From the cell containing the given text, extract its center point as (X, Y) coordinate. 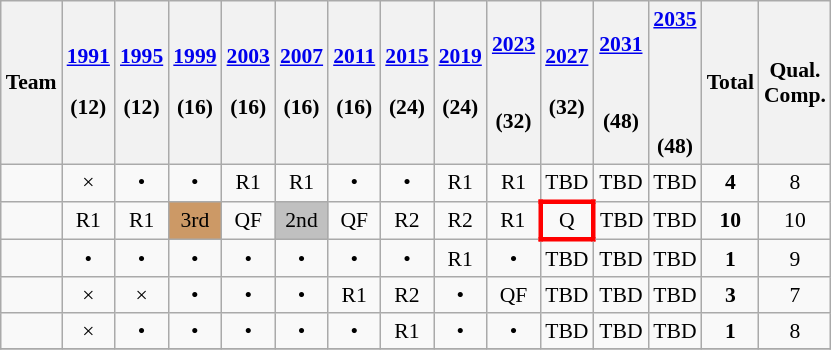
2nd (302, 220)
2035(48) (674, 82)
3rd (194, 220)
Qual.Comp. (795, 82)
3 (730, 295)
2031(48) (620, 82)
2003(16) (248, 82)
2019(24) (460, 82)
Q (566, 220)
2023(32) (514, 82)
2015(24) (406, 82)
Total (730, 82)
1991(12) (88, 82)
4 (730, 182)
1995(12) (142, 82)
2011(16) (354, 82)
Team (32, 82)
7 (795, 295)
2027(32) (566, 82)
2007(16) (302, 82)
9 (795, 258)
1999(16) (194, 82)
